Return [x, y] of the center of cell containing provided text 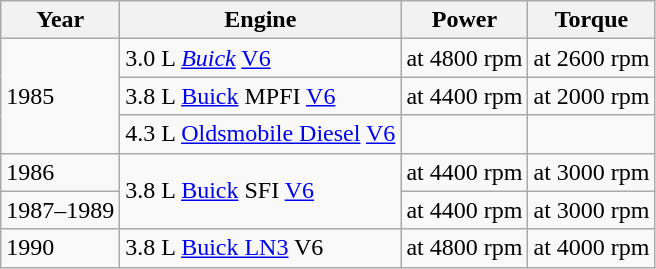
Engine [260, 20]
3.8 L Buick SFI V6 [260, 191]
1987–1989 [60, 210]
at 4000 rpm [592, 248]
at 2600 rpm [592, 58]
3.8 L Buick LN3 V6 [260, 248]
at 2000 rpm [592, 96]
3.8 L Buick MPFI V6 [260, 96]
1986 [60, 172]
4.3 L Oldsmobile Diesel V6 [260, 134]
3.0 L Buick V6 [260, 58]
Power [464, 20]
Torque [592, 20]
Year [60, 20]
1985 [60, 96]
1990 [60, 248]
